Capture the cell that displays the provided text and extract its [X, Y] central coordinate. 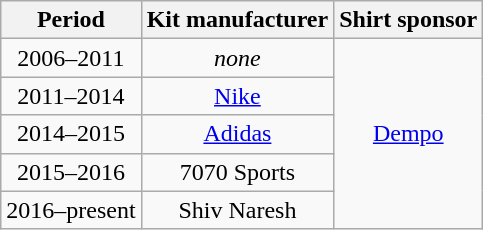
Shiv Naresh [238, 210]
Shirt sponsor [408, 20]
7070 Sports [238, 172]
Kit manufacturer [238, 20]
Period [71, 20]
2011–2014 [71, 96]
2006–2011 [71, 58]
2015–2016 [71, 172]
Adidas [238, 134]
none [238, 58]
Nike [238, 96]
Dempo [408, 134]
2016–present [71, 210]
2014–2015 [71, 134]
